Search for the cell housing the specified text and yield its (x, y) center coordinate. 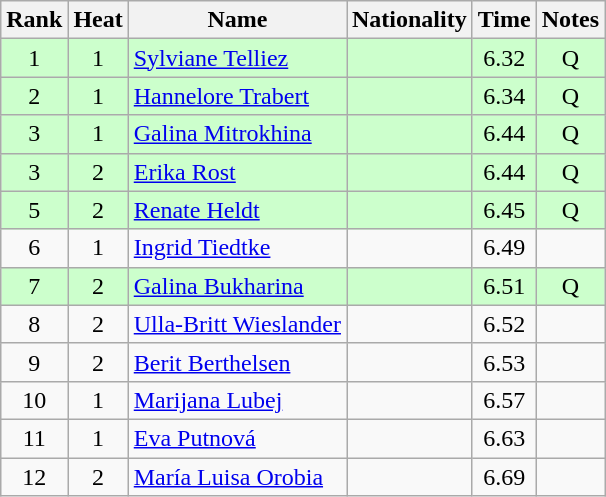
5 (34, 210)
6.69 (504, 477)
12 (34, 477)
9 (34, 362)
Rank (34, 20)
Marijana Lubej (237, 400)
6.49 (504, 248)
6.63 (504, 438)
6.53 (504, 362)
10 (34, 400)
8 (34, 324)
Renate Heldt (237, 210)
6.51 (504, 286)
Galina Bukharina (237, 286)
María Luisa Orobia (237, 477)
Name (237, 20)
11 (34, 438)
6 (34, 248)
Erika Rost (237, 172)
6.52 (504, 324)
Time (504, 20)
Ingrid Tiedtke (237, 248)
7 (34, 286)
Galina Mitrokhina (237, 134)
6.57 (504, 400)
6.34 (504, 96)
Berit Berthelsen (237, 362)
Notes (570, 20)
Hannelore Trabert (237, 96)
Heat (98, 20)
Nationality (409, 20)
6.45 (504, 210)
Eva Putnová (237, 438)
6.32 (504, 58)
Sylviane Telliez (237, 58)
Ulla-Britt Wieslander (237, 324)
